Search for the cell housing the specified text and yield its (x, y) center coordinate. 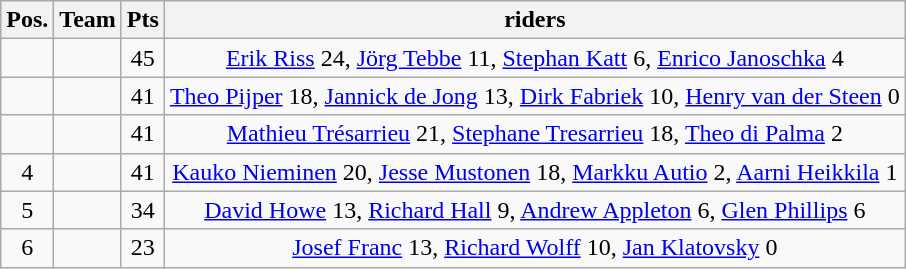
Kauko Nieminen 20, Jesse Mustonen 18, Markku Autio 2, Aarni Heikkila 1 (534, 172)
Pts (142, 20)
Team (88, 20)
23 (142, 248)
Theo Pijper 18, Jannick de Jong 13, Dirk Fabriek 10, Henry van der Steen 0 (534, 96)
4 (28, 172)
6 (28, 248)
David Howe 13, Richard Hall 9, Andrew Appleton 6, Glen Phillips 6 (534, 210)
Erik Riss 24, Jörg Tebbe 11, Stephan Katt 6, Enrico Janoschka 4 (534, 58)
Mathieu Trésarrieu 21, Stephane Tresarrieu 18, Theo di Palma 2 (534, 134)
Pos. (28, 20)
5 (28, 210)
45 (142, 58)
34 (142, 210)
riders (534, 20)
Josef Franc 13, Richard Wolff 10, Jan Klatovsky 0 (534, 248)
